Locate the cell with the specified text and output its (X, Y) center coordinate. 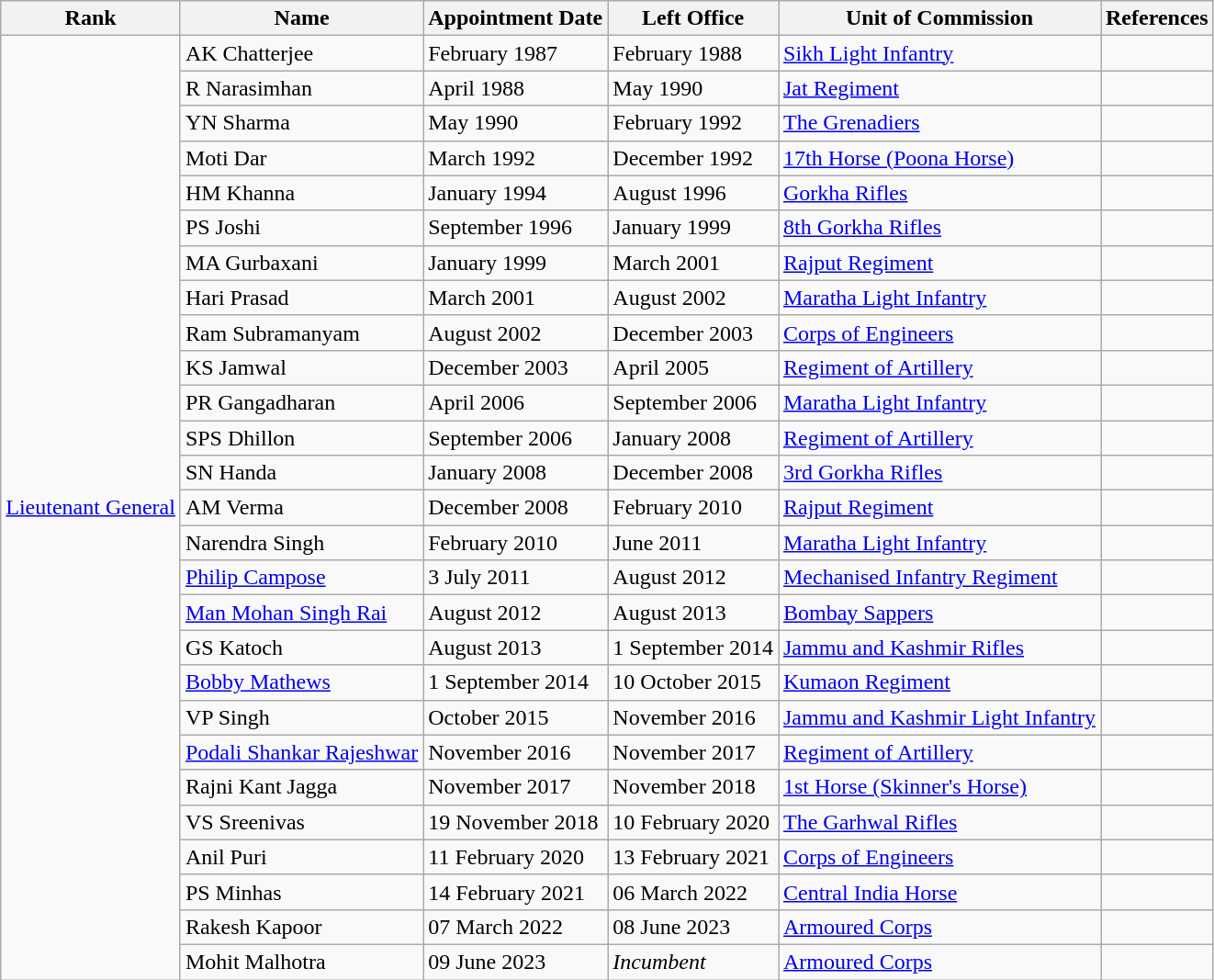
Jammu and Kashmir Light Infantry (940, 717)
Jammu and Kashmir Rifles (940, 648)
Hari Prasad (301, 298)
Mohit Malhotra (301, 962)
Rank (91, 18)
Central India Horse (940, 892)
Gorkha Rifles (940, 193)
November 2018 (693, 787)
HM Khanna (301, 193)
KS Jamwal (301, 367)
Narendra Singh (301, 543)
The Garhwal Rifles (940, 822)
PS Minhas (301, 892)
AK Chatterjee (301, 53)
February 1992 (693, 123)
Podali Shankar Rajeshwar (301, 752)
Ram Subramanyam (301, 332)
09 June 2023 (516, 962)
10 October 2015 (693, 682)
1st Horse (Skinner's Horse) (940, 787)
June 2011 (693, 543)
Sikh Light Infantry (940, 53)
SPS Dhillon (301, 438)
Bombay Sappers (940, 613)
March 1992 (516, 158)
April 2006 (516, 402)
Left Office (693, 18)
Appointment Date (516, 18)
Philip Campose (301, 578)
Moti Dar (301, 158)
September 1996 (516, 228)
3rd Gorkha Rifles (940, 473)
Rakesh Kapoor (301, 927)
07 March 2022 (516, 927)
Anil Puri (301, 857)
11 February 2020 (516, 857)
Incumbent (693, 962)
PR Gangadharan (301, 402)
References (1157, 18)
Rajni Kant Jagga (301, 787)
Unit of Commission (940, 18)
Mechanised Infantry Regiment (940, 578)
17th Horse (Poona Horse) (940, 158)
MA Gurbaxani (301, 263)
April 1988 (516, 88)
SN Handa (301, 473)
The Grenadiers (940, 123)
GS Katoch (301, 648)
Man Mohan Singh Rai (301, 613)
December 1992 (693, 158)
3 July 2011 (516, 578)
Bobby Mathews (301, 682)
VS Sreenivas (301, 822)
Jat Regiment (940, 88)
13 February 2021 (693, 857)
10 February 2020 (693, 822)
YN Sharma (301, 123)
February 1988 (693, 53)
06 March 2022 (693, 892)
8th Gorkha Rifles (940, 228)
October 2015 (516, 717)
Kumaon Regiment (940, 682)
VP Singh (301, 717)
February 1987 (516, 53)
Lieutenant General (91, 508)
14 February 2021 (516, 892)
19 November 2018 (516, 822)
April 2005 (693, 367)
Name (301, 18)
08 June 2023 (693, 927)
August 1996 (693, 193)
R Narasimhan (301, 88)
AM Verma (301, 508)
PS Joshi (301, 228)
January 1994 (516, 193)
